Output the [x, y] coordinate of the center of the cell containing the given text.  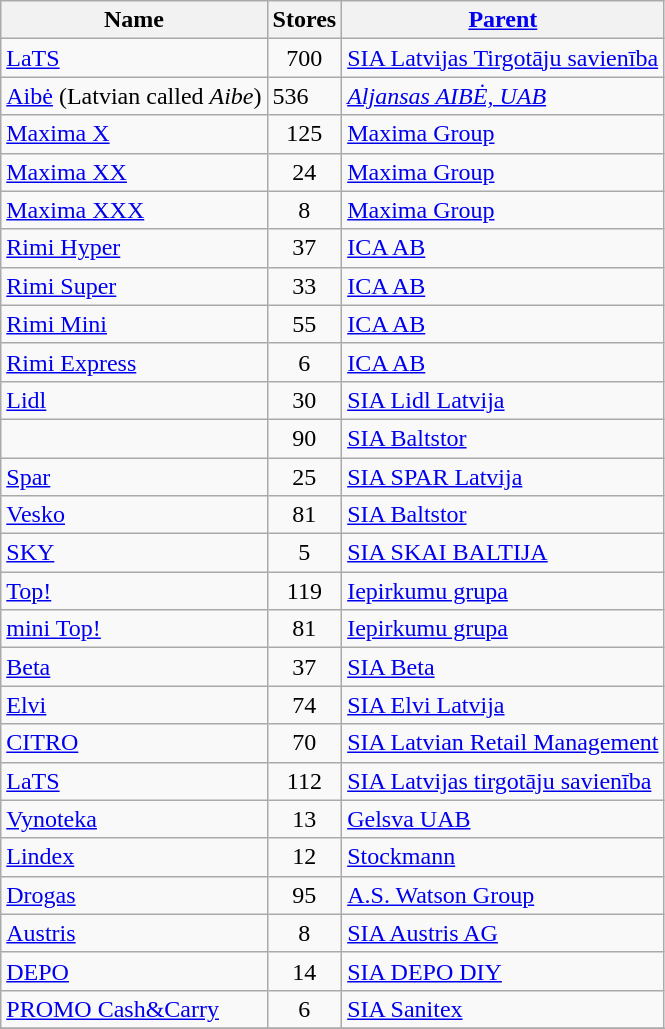
Stockmann [503, 857]
5 [304, 553]
SIA DEPO DIY [503, 971]
Elvi [134, 705]
Vynoteka [134, 819]
SKY [134, 553]
Top! [134, 591]
SIA Elvi Latvija [503, 705]
SIA SPAR Latvija [503, 477]
Rimi Hyper [134, 248]
90 [304, 438]
Parent [503, 20]
536 [304, 96]
Maxima X [134, 134]
70 [304, 743]
Gelsva UAB [503, 819]
25 [304, 477]
A.S. Watson Group [503, 895]
Maxima XX [134, 172]
33 [304, 286]
112 [304, 781]
Aibė (Latvian called Aibe) [134, 96]
SIA Beta [503, 667]
Lidl [134, 400]
Name [134, 20]
mini Top! [134, 629]
Vesko [134, 515]
55 [304, 324]
30 [304, 400]
13 [304, 819]
CITRO [134, 743]
119 [304, 591]
Rimi Super [134, 286]
SIA Latvijas Tirgotāju savienība [503, 58]
Maxima XXX [134, 210]
14 [304, 971]
SIA Lidl Latvija [503, 400]
SIA Austris AG [503, 933]
95 [304, 895]
Spar [134, 477]
Lindex [134, 857]
SIA Latvijas tirgotāju savienība [503, 781]
12 [304, 857]
Stores [304, 20]
125 [304, 134]
Beta [134, 667]
Rimi Express [134, 362]
24 [304, 172]
Rimi Mini [134, 324]
Drogas [134, 895]
Austris [134, 933]
DEPO [134, 971]
SIA Sanitex [503, 1009]
SIA SKAI BALTIJA [503, 553]
Aljansas AIBĖ, UAB [503, 96]
700 [304, 58]
SIA Latvian Retail Management [503, 743]
PROMO Cash&Carry [134, 1009]
74 [304, 705]
